Return the [x, y] coordinate for the center point of the cell that contains the specified text.  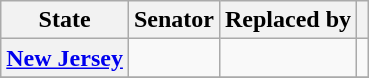
Senator [174, 20]
State [65, 20]
Replaced by [288, 20]
New Jersey [65, 58]
